Extract the (x, y) coordinate from the center of the cell holding the provided text.  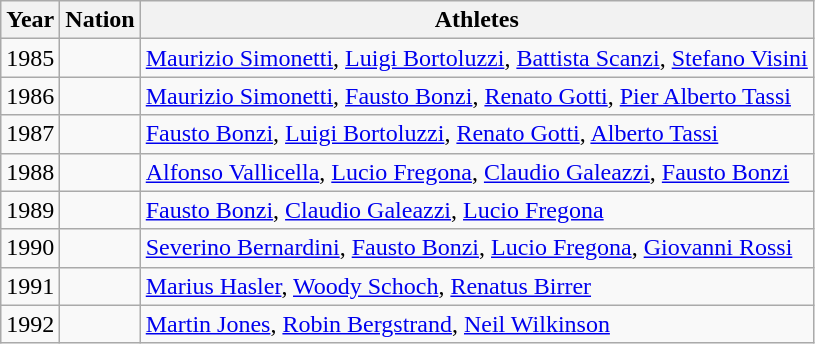
Athletes (476, 20)
Severino Bernardini, Fausto Bonzi, Lucio Fregona, Giovanni Rossi (476, 248)
1985 (30, 58)
1988 (30, 172)
1989 (30, 210)
Maurizio Simonetti, Luigi Bortoluzzi, Battista Scanzi, Stefano Visini (476, 58)
1992 (30, 324)
Maurizio Simonetti, Fausto Bonzi, Renato Gotti, Pier Alberto Tassi (476, 96)
1991 (30, 286)
Year (30, 20)
1986 (30, 96)
Fausto Bonzi, Luigi Bortoluzzi, Renato Gotti, Alberto Tassi (476, 134)
1987 (30, 134)
Fausto Bonzi, Claudio Galeazzi, Lucio Fregona (476, 210)
1990 (30, 248)
Alfonso Vallicella, Lucio Fregona, Claudio Galeazzi, Fausto Bonzi (476, 172)
Martin Jones, Robin Bergstrand, Neil Wilkinson (476, 324)
Nation (100, 20)
Marius Hasler, Woody Schoch, Renatus Birrer (476, 286)
